Search for the cell housing the specified text and yield its (X, Y) center coordinate. 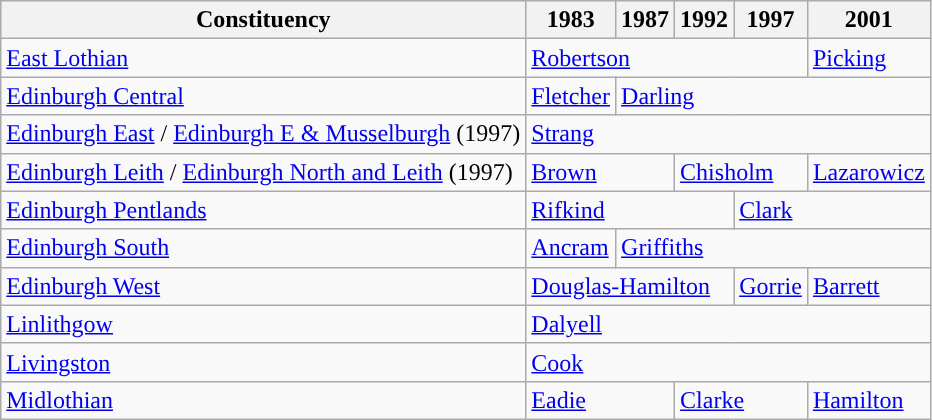
Barrett (868, 286)
Darling (774, 96)
Strang (728, 134)
Dalyell (728, 324)
Constituency (264, 20)
Lazarowicz (868, 172)
Gorrie (771, 286)
2001 (868, 20)
1983 (571, 20)
East Lothian (264, 58)
Chisholm (742, 172)
Edinburgh Pentlands (264, 210)
Ancram (571, 248)
Linlithgow (264, 324)
Rifkind (630, 210)
Edinburgh Central (264, 96)
Hamilton (868, 400)
Edinburgh West (264, 286)
Douglas-Hamilton (630, 286)
Fletcher (571, 96)
Livingston (264, 362)
Griffiths (774, 248)
Picking (868, 58)
Robertson (667, 58)
Eadie (600, 400)
1987 (646, 20)
Brown (600, 172)
Edinburgh Leith / Edinburgh North and Leith (1997) (264, 172)
Clarke (742, 400)
1992 (704, 20)
Midlothian (264, 400)
1997 (771, 20)
Clark (832, 210)
Edinburgh South (264, 248)
Cook (728, 362)
Edinburgh East / Edinburgh E & Musselburgh (1997) (264, 134)
